Return the [x, y] coordinate for the center point of the cell that contains the specified text.  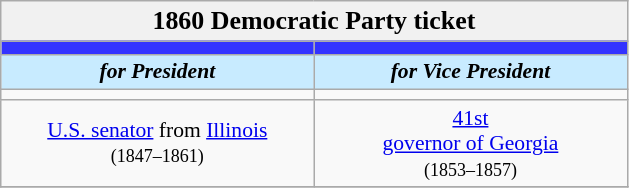
41stgovernor of Georgia(1853–1857) [470, 144]
1860 Democratic Party ticket [314, 21]
for President [158, 72]
U.S. senator from Illinois(1847–1861) [158, 144]
for Vice President [470, 72]
